Search for the cell housing the specified text and yield its (X, Y) center coordinate. 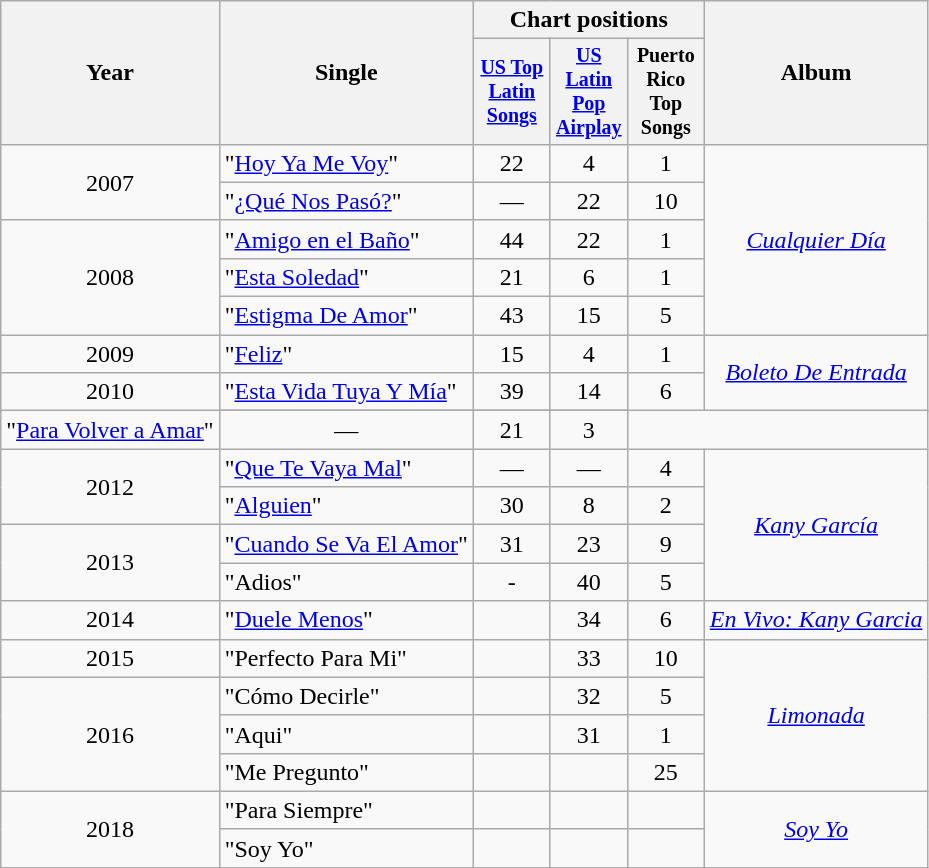
14 (588, 392)
30 (512, 506)
Kany García (816, 525)
"Para Volver a Amar" (110, 430)
2007 (110, 182)
"Amigo en el Baño" (346, 239)
En Vivo: Kany Garcia (816, 620)
"Hoy Ya Me Voy" (346, 163)
Soy Yo (816, 829)
2 (666, 506)
Album (816, 73)
2014 (110, 620)
Single (346, 73)
"Perfecto Para Mi" (346, 658)
US Top Latin Songs (512, 92)
2013 (110, 563)
Puerto Rico Top Songs (666, 92)
"Duele Menos" (346, 620)
32 (588, 696)
34 (588, 620)
40 (588, 582)
"Estigma De Amor" (346, 316)
"Cómo Decirle" (346, 696)
2009 (110, 354)
9 (666, 544)
"Esta Soledad" (346, 277)
"Adios" (346, 582)
2008 (110, 277)
23 (588, 544)
2015 (110, 658)
2016 (110, 734)
Chart positions (588, 20)
Limonada (816, 715)
8 (588, 506)
- (512, 582)
"Alguien" (346, 506)
"Me Pregunto" (346, 772)
Boleto De Entrada (816, 373)
2010 (110, 392)
33 (588, 658)
3 (588, 430)
"Cuando Se Va El Amor" (346, 544)
"Aqui" (346, 734)
43 (512, 316)
"Feliz" (346, 354)
"Para Siempre" (346, 810)
Cualquier Día (816, 239)
Year (110, 73)
"Esta Vida Tuya Y Mía" (346, 392)
25 (666, 772)
"¿Qué Nos Pasó?" (346, 201)
44 (512, 239)
2012 (110, 487)
US Latin Pop Airplay (588, 92)
2018 (110, 829)
"Soy Yo" (346, 848)
"Que Te Vaya Mal" (346, 468)
39 (512, 392)
